Determine the [x, y] coordinate at the center of the cell enclosing the given text.  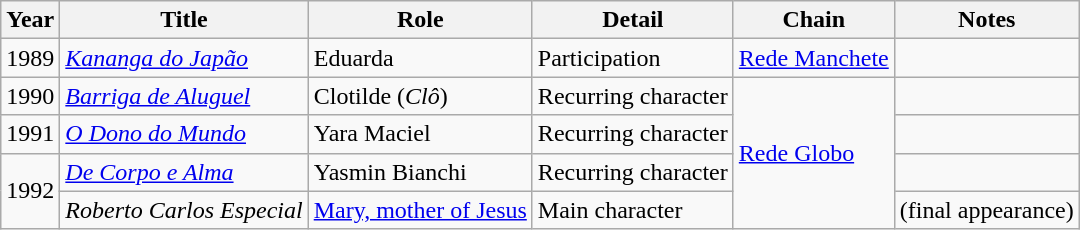
De Corpo e Alma [184, 172]
Barriga de Aluguel [184, 96]
Yara Maciel [420, 134]
Detail [632, 20]
Yasmin Bianchi [420, 172]
Chain [814, 20]
Eduarda [420, 58]
Rede Manchete [814, 58]
1992 [30, 191]
Clotilde (Clô) [420, 96]
Year [30, 20]
Rede Globo [814, 153]
Roberto Carlos Especial [184, 210]
1990 [30, 96]
O Dono do Mundo [184, 134]
(final appearance) [986, 210]
Main character [632, 210]
1989 [30, 58]
Title [184, 20]
Notes [986, 20]
1991 [30, 134]
Kananga do Japão [184, 58]
Role [420, 20]
Participation [632, 58]
Mary, mother of Jesus [420, 210]
